Provide the [X, Y] coordinate of the cell's center where the given text is located.  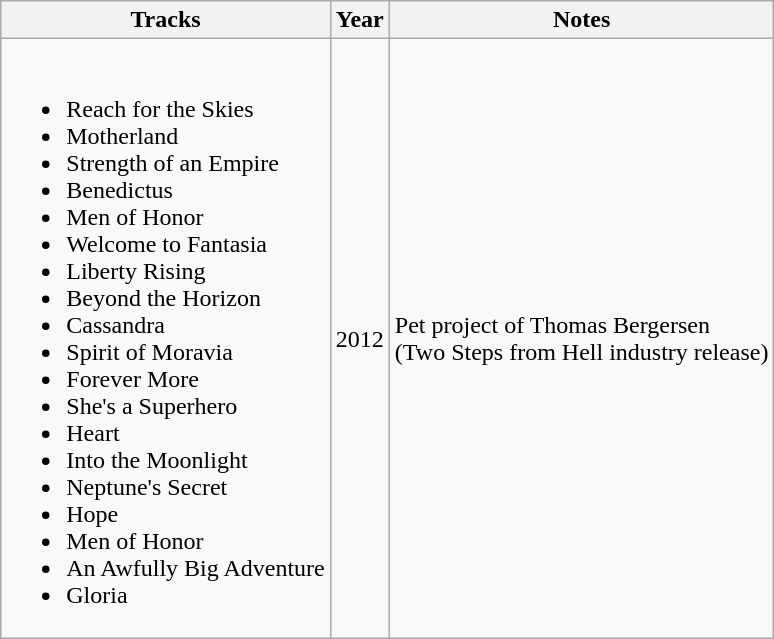
Year [360, 20]
2012 [360, 338]
Pet project of Thomas Bergersen(Two Steps from Hell industry release) [582, 338]
Notes [582, 20]
Tracks [166, 20]
